Find where the given text appears and provide that cell's center as (x, y) coordinate. 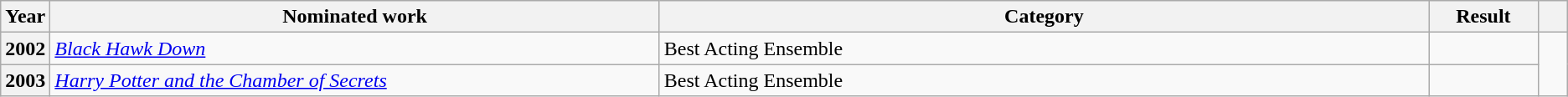
2003 (25, 80)
Category (1044, 17)
Harry Potter and the Chamber of Secrets (355, 80)
Black Hawk Down (355, 48)
Year (25, 17)
Nominated work (355, 17)
2002 (25, 48)
Result (1484, 17)
